Locate the cell with the specified text and output its [x, y] center coordinate. 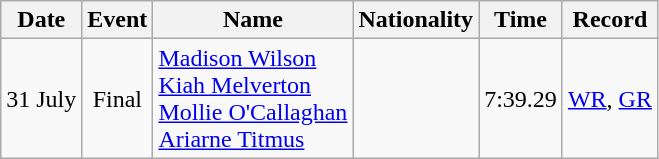
Time [521, 20]
7:39.29 [521, 98]
Event [118, 20]
31 July [42, 98]
Name [253, 20]
WR, GR [610, 98]
Final [118, 98]
Madison Wilson Kiah Melverton Mollie O'Callaghan Ariarne Titmus [253, 98]
Date [42, 20]
Record [610, 20]
Nationality [416, 20]
